Identify which cell holds the provided text, then report its (x, y) central coordinate. 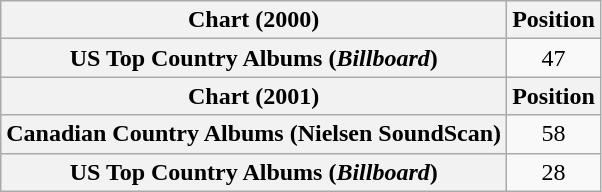
Chart (2000) (254, 20)
28 (554, 172)
47 (554, 58)
58 (554, 134)
Chart (2001) (254, 96)
Canadian Country Albums (Nielsen SoundScan) (254, 134)
